Pinpoint the cell where the given text exists, returning its (x, y) midpoint coordinate. 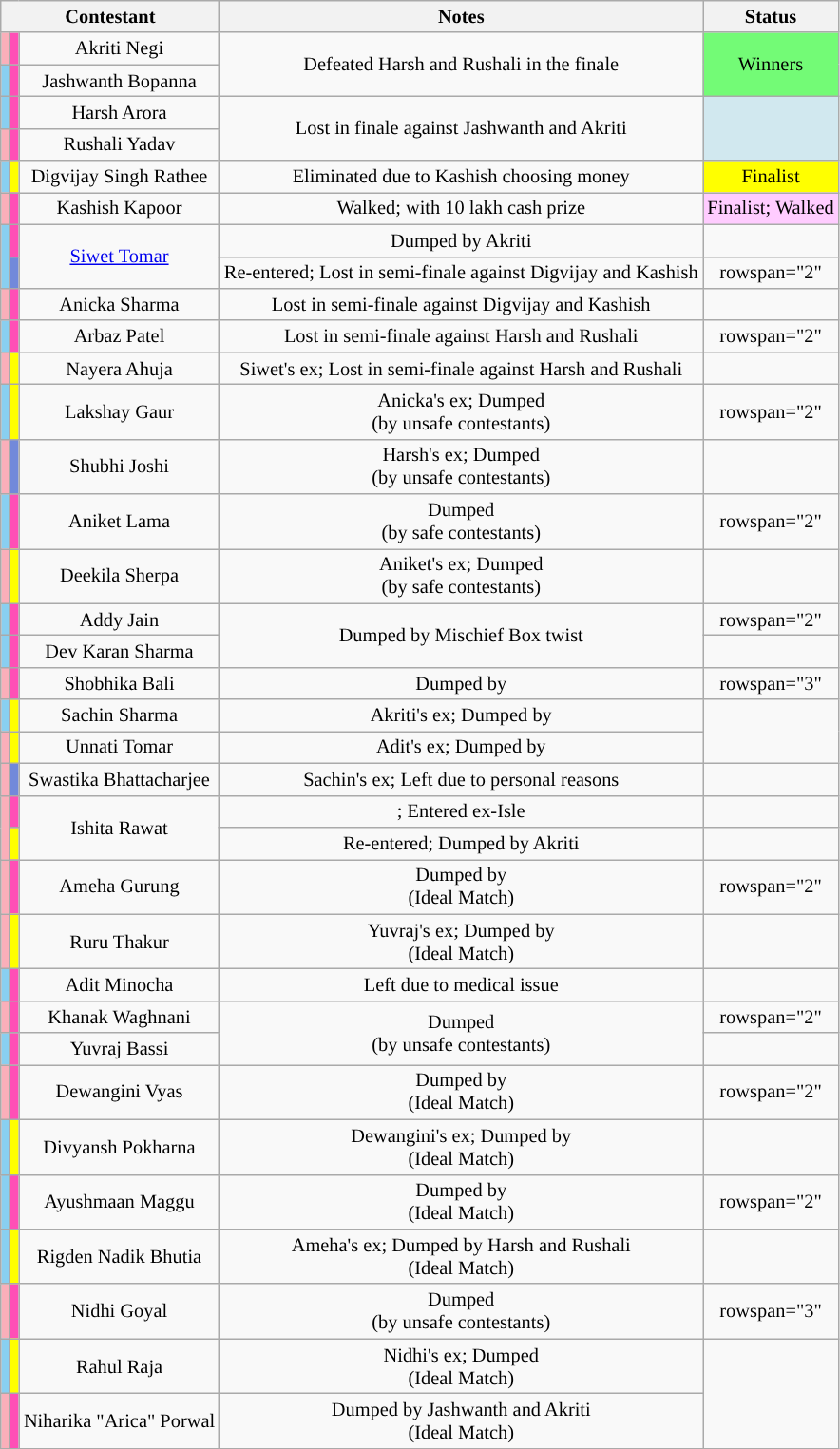
Dumped by Jashwanth and Akriti(Ideal Match) (462, 1420)
Left due to medical issue (462, 984)
Lakshay Gaur (120, 411)
Niharika "Arica" Porwal (120, 1420)
Addy Jain (120, 620)
Adit Minocha (120, 984)
Rushali Yadav (120, 144)
Aniket Lama (120, 522)
Nayera Ahuja (120, 369)
Ameha Gurung (120, 887)
Dev Karan Sharma (120, 651)
Dumped by Akriti (462, 240)
Ruru Thakur (120, 942)
Akriti's ex; Dumped by (462, 715)
Kashish Kapoor (120, 208)
Siwet Tomar (120, 257)
Harsh Arora (120, 112)
Lost in semi-finale against Harsh and Rushali (462, 336)
Ayushmaan Maggu (120, 1202)
Divyansh Pokharna (120, 1147)
Yuvraj Bassi (120, 1049)
Eliminated due to Kashish choosing money (462, 177)
Dumped by (462, 683)
Adit's ex; Dumped by (462, 747)
Nidhi's ex; Dumped (Ideal Match) (462, 1366)
Yuvraj's ex; Dumped by (Ideal Match) (462, 942)
Khanak Waghnani (120, 1017)
Sachin Sharma (120, 715)
Jashwanth Bopanna (120, 81)
Digvijay Singh Rathee (120, 177)
Swastika Bhattacharjee (120, 779)
Re-entered; Dumped by Akriti (462, 843)
Walked; with 10 lakh cash prize (462, 208)
Dewangini Vyas (120, 1092)
Lost in finale against Jashwanth and Akriti (462, 127)
Ishita Rawat (120, 827)
Anicka Sharma (120, 304)
Dumped by Mischief Box twist (462, 635)
Rigden Nadik Bhutia (120, 1256)
Nidhi Goyal (120, 1311)
Status (772, 16)
Contestant (110, 16)
Notes (462, 16)
Siwet's ex; Lost in semi-finale against Harsh and Rushali (462, 369)
Rahul Raja (120, 1366)
Deekila Sherpa (120, 576)
Dewangini's ex; Dumped by (Ideal Match) (462, 1147)
Defeated Harsh and Rushali in the finale (462, 65)
Shobhika Bali (120, 683)
Winners (772, 65)
Unnati Tomar (120, 747)
Anicka's ex; Dumped(by unsafe contestants) (462, 411)
Lost in semi-finale against Digvijay and Kashish (462, 304)
Finalist (772, 177)
Harsh's ex; Dumped(by unsafe contestants) (462, 467)
Arbaz Patel (120, 336)
Finalist; Walked (772, 208)
Akriti Negi (120, 48)
Ameha's ex; Dumped by Harsh and Rushali(Ideal Match) (462, 1256)
Dumped(by safe contestants) (462, 522)
Shubhi Joshi (120, 467)
Re-entered; Lost in semi-finale against Digvijay and Kashish (462, 273)
Sachin's ex; Left due to personal reasons (462, 779)
; Entered ex-Isle (462, 811)
Aniket's ex; Dumped(by safe contestants) (462, 576)
